Determine the (X, Y) coordinate at the center of the cell enclosing the given text.  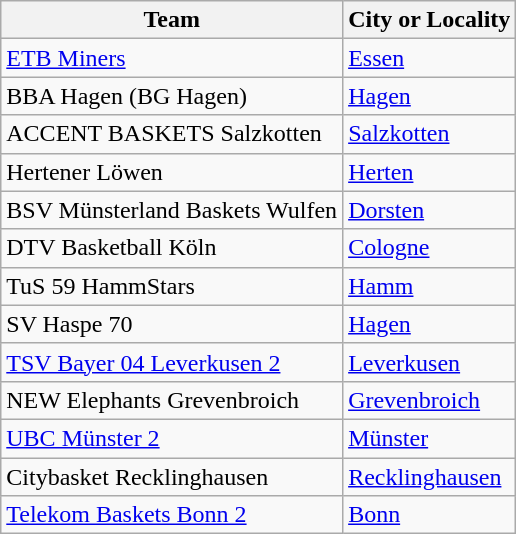
ETB Miners (172, 58)
Salzkotten (430, 134)
Hertener Löwen (172, 172)
Recklinghausen (430, 477)
BSV Münsterland Baskets Wulfen (172, 210)
City or Locality (430, 20)
TSV Bayer 04 Leverkusen 2 (172, 362)
Cologne (430, 248)
Telekom Baskets Bonn 2 (172, 515)
TuS 59 HammStars (172, 286)
Leverkusen (430, 362)
DTV Basketball Köln (172, 248)
NEW Elephants Grevenbroich (172, 400)
Bonn (430, 515)
Citybasket Recklinghausen (172, 477)
Hamm (430, 286)
Dorsten (430, 210)
UBC Münster 2 (172, 438)
SV Haspe 70 (172, 324)
Grevenbroich (430, 400)
Team (172, 20)
Essen (430, 58)
Herten (430, 172)
Münster (430, 438)
ACCENT BASKETS Salzkotten (172, 134)
BBA Hagen (BG Hagen) (172, 96)
